Detect which cell encompasses the target text, then output its [x, y] center coordinate. 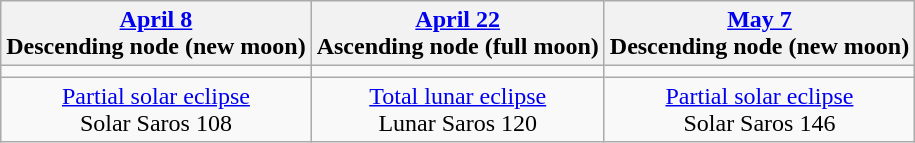
April 8Descending node (new moon) [156, 34]
May 7Descending node (new moon) [759, 34]
Total lunar eclipseLunar Saros 120 [458, 110]
April 22Ascending node (full moon) [458, 34]
Partial solar eclipseSolar Saros 146 [759, 110]
Partial solar eclipseSolar Saros 108 [156, 110]
